Find where the given text appears and provide that cell's center as (X, Y) coordinate. 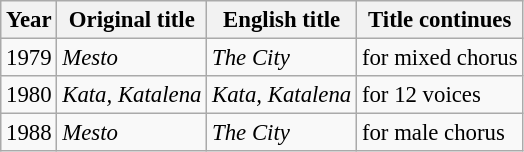
Original title (132, 20)
Title continues (440, 20)
English title (282, 20)
1979 (29, 58)
for mixed chorus (440, 58)
for 12 voices (440, 95)
1980 (29, 95)
Year (29, 20)
for male chorus (440, 133)
1988 (29, 133)
